Provide the [X, Y] coordinate of the cell's center where the given text is located.  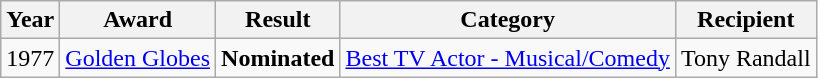
1977 [30, 58]
Tony Randall [746, 58]
Recipient [746, 20]
Year [30, 20]
Nominated [278, 58]
Result [278, 20]
Best TV Actor - Musical/Comedy [508, 58]
Golden Globes [138, 58]
Award [138, 20]
Category [508, 20]
